Provide the [X, Y] coordinate of the cell's center where the given text is located.  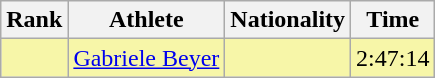
Rank [34, 20]
2:47:14 [393, 58]
Nationality [288, 20]
Athlete [146, 20]
Time [393, 20]
Gabriele Beyer [146, 58]
